Scan for the cell matching the given text and deliver its (X, Y) coordinate at center. 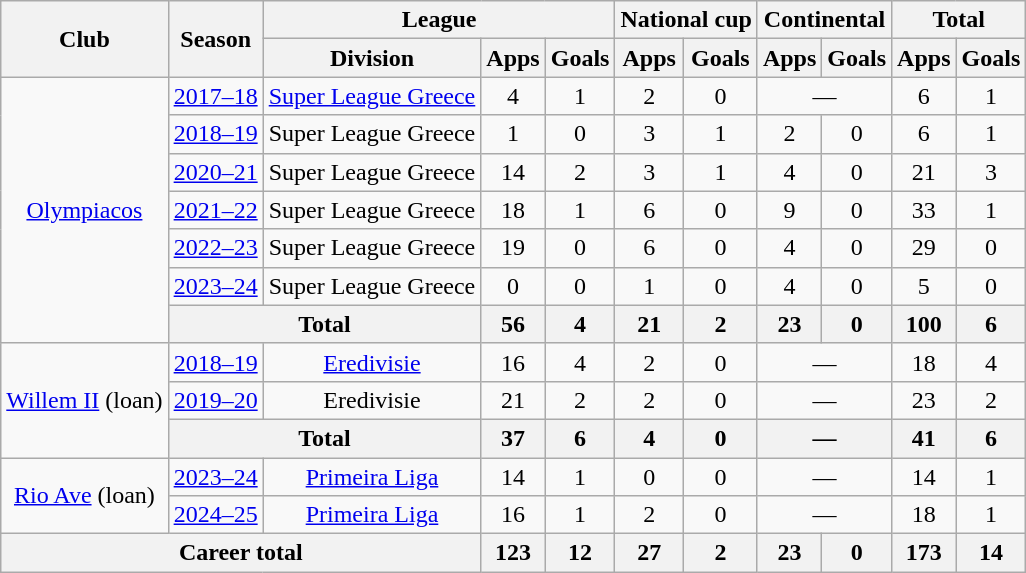
Club (84, 39)
56 (513, 324)
37 (513, 438)
2020–21 (216, 172)
33 (924, 210)
National cup (686, 20)
29 (924, 248)
12 (580, 553)
9 (789, 210)
League (439, 20)
Season (216, 39)
100 (924, 324)
Willem II (loan) (84, 400)
41 (924, 438)
2022–23 (216, 248)
5 (924, 286)
Rio Ave (loan) (84, 496)
Continental (824, 20)
Olympiacos (84, 210)
Career total (241, 553)
123 (513, 553)
2021–22 (216, 210)
173 (924, 553)
19 (513, 248)
2024–25 (216, 515)
27 (649, 553)
2019–20 (216, 400)
Division (372, 58)
2017–18 (216, 96)
